Pinpoint the cell where the given text exists, returning its [X, Y] midpoint coordinate. 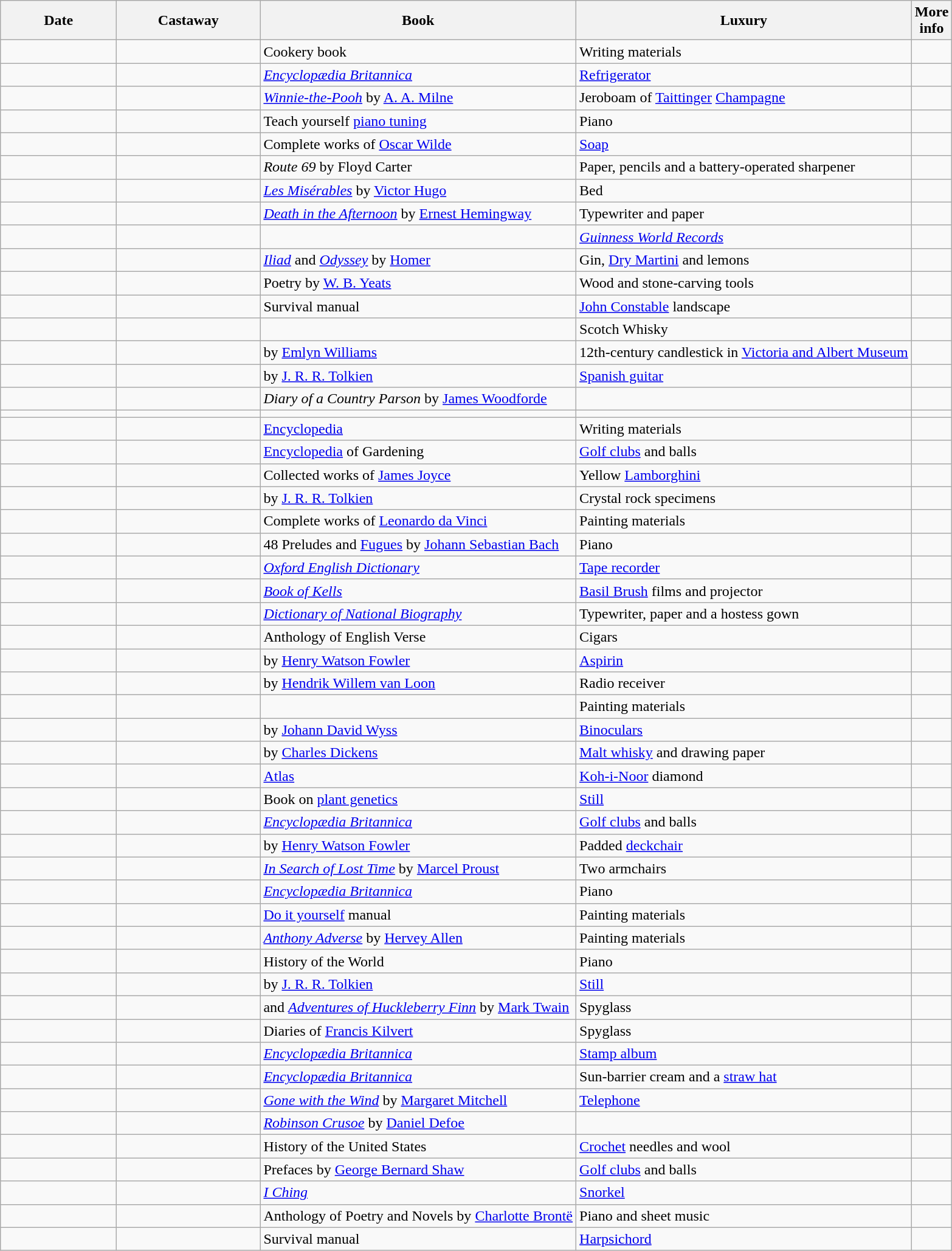
John Constable landscape [744, 306]
Wood and stone-carving tools [744, 283]
Binoculars [744, 730]
Crochet needles and wool [744, 1146]
Prefaces by George Bernard Shaw [418, 1170]
Moreinfo [931, 21]
Stamp album [744, 1054]
by Emlyn Williams [418, 353]
History of the United States [418, 1146]
12th-century candlestick in Victoria and Albert Museum [744, 353]
48 Preludes and Fugues by Johann Sebastian Bach [418, 544]
Complete works of Oscar Wilde [418, 144]
Two armchairs [744, 868]
Gone with the Wind by Margaret Mitchell [418, 1100]
Book [418, 21]
Telephone [744, 1100]
Piano and sheet music [744, 1216]
Jeroboam of Taittinger Champagne [744, 98]
Encyclopedia [418, 429]
In Search of Lost Time by Marcel Proust [418, 868]
Book of Kells [418, 591]
Complete works of Leonardo da Vinci [418, 521]
Gin, Dry Martini and lemons [744, 260]
Basil Brush films and projector [744, 591]
I Ching [418, 1193]
History of the World [418, 961]
Robinson Crusoe by Daniel Defoe [418, 1123]
Bed [744, 190]
Soap [744, 144]
Koh-i-Noor diamond [744, 776]
and Adventures of Huckleberry Finn by Mark Twain [418, 1007]
Iliad and Odyssey by Homer [418, 260]
Castaway [188, 21]
Tape recorder [744, 567]
Typewriter and paper [744, 213]
Atlas [418, 776]
Paper, pencils and a battery-operated sharpener [744, 167]
Cookery book [418, 52]
Yellow Lamborghini [744, 475]
Encyclopedia of Gardening [418, 452]
Les Misérables by Victor Hugo [418, 190]
Snorkel [744, 1193]
Luxury [744, 21]
by Hendrik Willem van Loon [418, 684]
Date [58, 21]
Collected works of James Joyce [418, 475]
Guinness World Records [744, 237]
Aspirin [744, 660]
Harpsichord [744, 1239]
by Charles Dickens [418, 753]
Book on plant genetics [418, 799]
Teach yourself piano tuning [418, 121]
Cigars [744, 637]
Scotch Whisky [744, 330]
Radio receiver [744, 684]
Padded deckchair [744, 845]
Winnie-the-Pooh by A. A. Milne [418, 98]
Spanish guitar [744, 376]
Diaries of Francis Kilvert [418, 1031]
Death in the Afternoon by Ernest Hemingway [418, 213]
Anthology of English Verse [418, 637]
by Johann David Wyss [418, 730]
Malt whisky and drawing paper [744, 753]
Anthony Adverse by Hervey Allen [418, 938]
Sun-barrier cream and a straw hat [744, 1077]
Poetry by W. B. Yeats [418, 283]
Route 69 by Floyd Carter [418, 167]
Refrigerator [744, 75]
Diary of a Country Parson by James Woodforde [418, 399]
Oxford English Dictionary [418, 567]
Do it yourself manual [418, 915]
Anthology of Poetry and Novels by Charlotte Brontë [418, 1216]
Crystal rock specimens [744, 498]
Typewriter, paper and a hostess gown [744, 614]
Dictionary of National Biography [418, 614]
